Pinpoint the cell where the given text exists, returning its (x, y) midpoint coordinate. 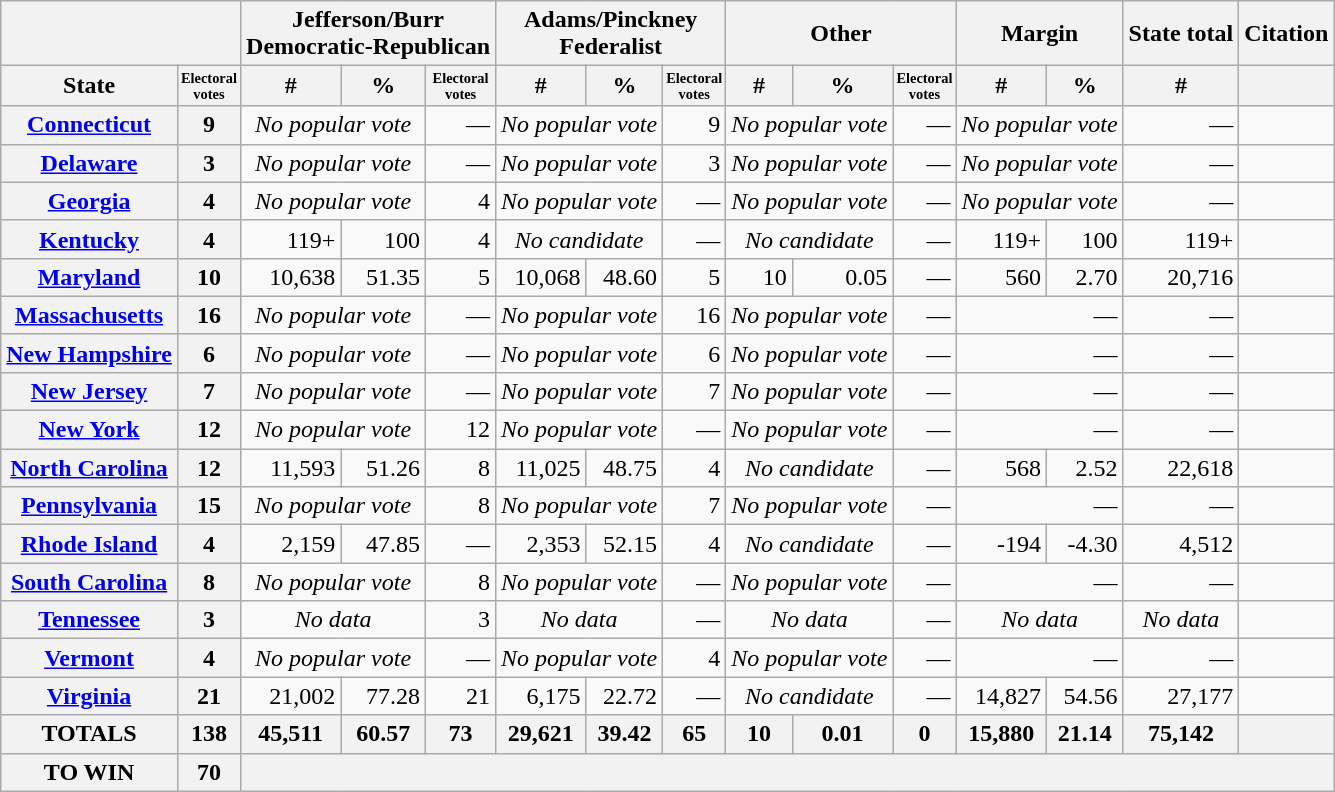
22,618 (1181, 468)
70 (208, 772)
29,621 (542, 734)
0.01 (842, 734)
2.70 (1085, 277)
75,142 (1181, 734)
52.15 (624, 544)
North Carolina (90, 468)
2,159 (291, 544)
54.56 (1085, 696)
39.42 (624, 734)
TO WIN (90, 772)
45,511 (291, 734)
2.52 (1085, 468)
51.35 (384, 277)
138 (208, 734)
2,353 (542, 544)
-194 (1002, 544)
6,175 (542, 696)
Citation (1286, 34)
73 (461, 734)
10,068 (542, 277)
Tennessee (90, 620)
Margin (1040, 34)
560 (1002, 277)
Virginia (90, 696)
Rhode Island (90, 544)
Vermont (90, 658)
Jefferson/BurrDemocratic-Republican (368, 34)
Kentucky (90, 239)
0 (924, 734)
21.14 (1085, 734)
27,177 (1181, 696)
New Hampshire (90, 353)
14,827 (1002, 696)
0.05 (842, 277)
568 (1002, 468)
Georgia (90, 201)
77.28 (384, 696)
Connecticut (90, 125)
South Carolina (90, 582)
Adams/PinckneyFederalist (611, 34)
Delaware (90, 163)
Pennsylvania (90, 506)
New York (90, 430)
11,025 (542, 468)
60.57 (384, 734)
22.72 (624, 696)
48.75 (624, 468)
65 (694, 734)
TOTALS (90, 734)
State total (1181, 34)
10,638 (291, 277)
21,002 (291, 696)
15,880 (1002, 734)
Other (841, 34)
11,593 (291, 468)
State (90, 86)
51.26 (384, 468)
20,716 (1181, 277)
Massachusetts (90, 315)
47.85 (384, 544)
Maryland (90, 277)
-4.30 (1085, 544)
4,512 (1181, 544)
15 (208, 506)
New Jersey (90, 391)
48.60 (624, 277)
